For the text-containing cell, return its midpoint in (X, Y) coordinate format. 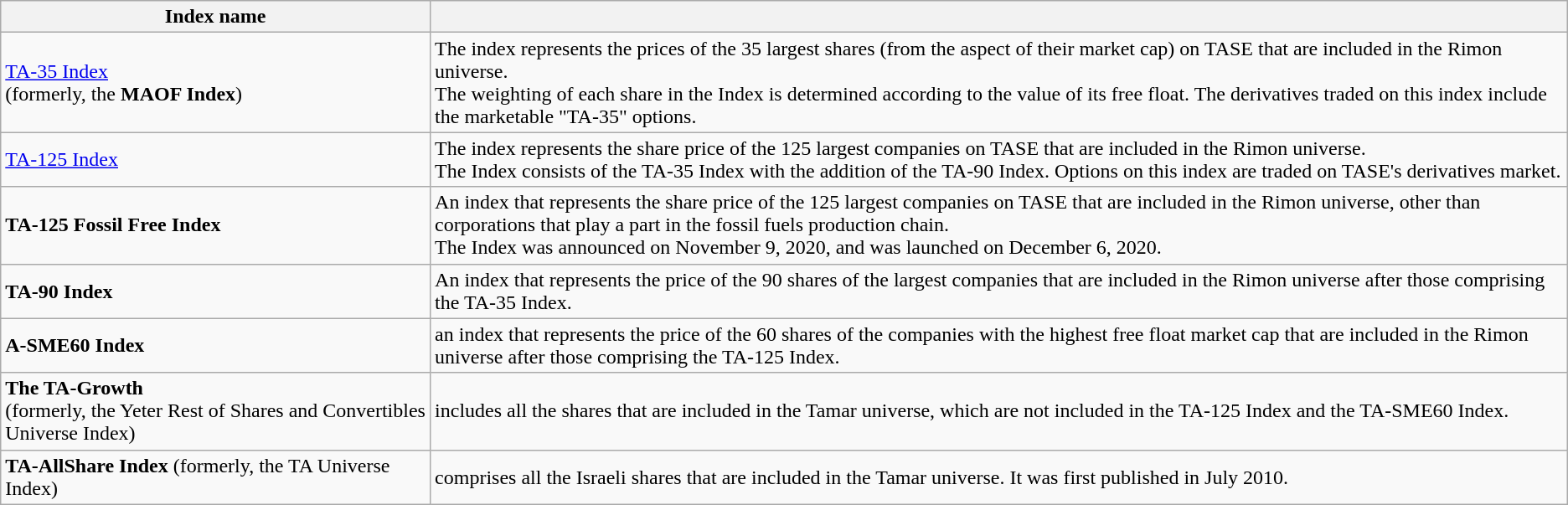
TA-125 Index (216, 159)
Index name (216, 17)
TA-35 Index(formerly, the MAOF Index) (216, 82)
TA-90 Index (216, 291)
includes all the shares that are included in the Tamar universe, which are not included in the TA-125 Index and the TA-SME60 Index. (999, 411)
TA-125 Fossil Free Index (216, 225)
A-SME60 Index (216, 345)
TA-AllShare Index (formerly, the TA Universe Index) (216, 477)
comprises all the Israeli shares that are included in the Tamar universe. It was first published in July 2010. (999, 477)
The TA-Growth(formerly, the Yeter Rest of Shares and Convertibles Universe Index) (216, 411)
